For the text-containing cell, return its midpoint in [x, y] coordinate format. 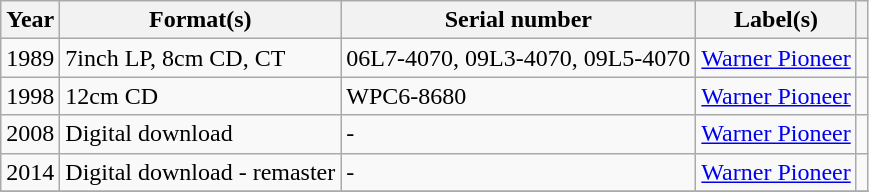
7inch LP, 8cm CD, CT [200, 58]
06L7-4070, 09L3-4070, 09L5-4070 [518, 58]
Serial number [518, 20]
WPC6-8680 [518, 96]
Digital download [200, 134]
2008 [30, 134]
1989 [30, 58]
1998 [30, 96]
2014 [30, 172]
Digital download - remaster [200, 172]
12cm CD [200, 96]
Format(s) [200, 20]
Label(s) [776, 20]
Year [30, 20]
